Pinpoint the cell where the given text exists, returning its (x, y) midpoint coordinate. 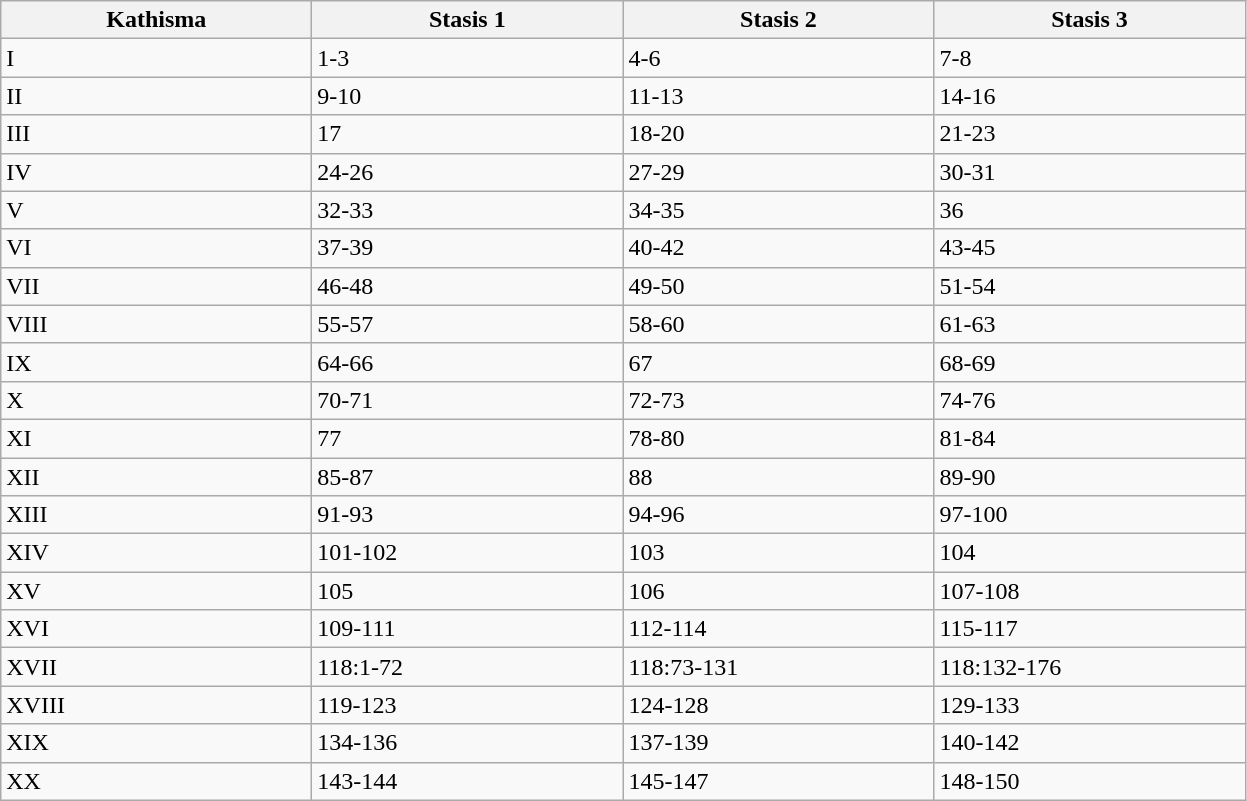
IV (156, 172)
32-33 (468, 210)
30-31 (1090, 172)
7-8 (1090, 58)
58-60 (778, 324)
11-13 (778, 96)
118:132-176 (1090, 667)
34-35 (778, 210)
134-136 (468, 743)
VI (156, 248)
IX (156, 362)
1-3 (468, 58)
XI (156, 438)
67 (778, 362)
43-45 (1090, 248)
XX (156, 781)
103 (778, 553)
I (156, 58)
85-87 (468, 477)
64-66 (468, 362)
55-57 (468, 324)
109-111 (468, 629)
119-123 (468, 705)
94-96 (778, 515)
21-23 (1090, 134)
105 (468, 591)
61-63 (1090, 324)
145-147 (778, 781)
Stasis 2 (778, 20)
XII (156, 477)
97-100 (1090, 515)
78-80 (778, 438)
VIII (156, 324)
V (156, 210)
70-71 (468, 400)
112-114 (778, 629)
Stasis 1 (468, 20)
40-42 (778, 248)
88 (778, 477)
118:73-131 (778, 667)
77 (468, 438)
89-90 (1090, 477)
124-128 (778, 705)
24-26 (468, 172)
143-144 (468, 781)
115-117 (1090, 629)
18-20 (778, 134)
4-6 (778, 58)
91-93 (468, 515)
129-133 (1090, 705)
104 (1090, 553)
106 (778, 591)
101-102 (468, 553)
137-139 (778, 743)
36 (1090, 210)
XVI (156, 629)
81-84 (1090, 438)
49-50 (778, 286)
74-76 (1090, 400)
XVII (156, 667)
XIX (156, 743)
14-16 (1090, 96)
II (156, 96)
68-69 (1090, 362)
9-10 (468, 96)
Stasis 3 (1090, 20)
148-150 (1090, 781)
III (156, 134)
Kathisma (156, 20)
46-48 (468, 286)
XIV (156, 553)
XV (156, 591)
37-39 (468, 248)
XVIII (156, 705)
140-142 (1090, 743)
27-29 (778, 172)
VII (156, 286)
XIII (156, 515)
118:1-72 (468, 667)
17 (468, 134)
X (156, 400)
51-54 (1090, 286)
72-73 (778, 400)
107-108 (1090, 591)
